Identify which cell holds the provided text, then report its [X, Y] central coordinate. 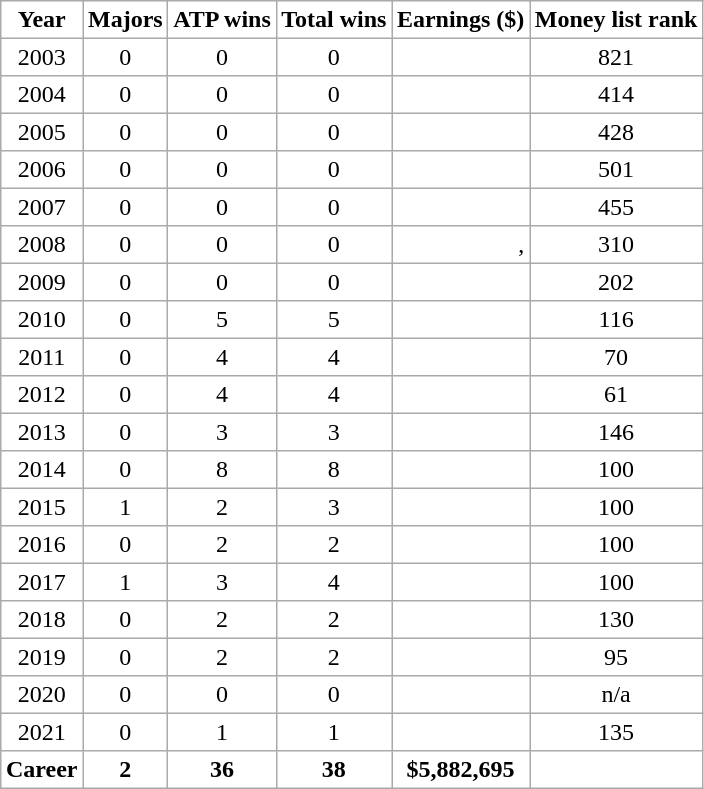
501 [616, 170]
821 [616, 57]
Career [42, 770]
2009 [42, 282]
2006 [42, 170]
2019 [42, 657]
61 [616, 395]
455 [616, 207]
2015 [42, 507]
2018 [42, 620]
2016 [42, 545]
Year [42, 20]
2020 [42, 695]
2012 [42, 395]
2013 [42, 432]
202 [616, 282]
116 [616, 320]
2004 [42, 95]
130 [616, 620]
36 [222, 770]
n/a [616, 695]
Total wins [334, 20]
2003 [42, 57]
70 [616, 357]
, [461, 245]
Earnings ($) [461, 20]
2014 [42, 470]
ATP wins [222, 20]
2021 [42, 732]
2011 [42, 357]
Majors [126, 20]
428 [616, 132]
310 [616, 245]
135 [616, 732]
2008 [42, 245]
2017 [42, 582]
95 [616, 657]
38 [334, 770]
146 [616, 432]
2005 [42, 132]
2007 [42, 207]
2010 [42, 320]
Money list rank [616, 20]
414 [616, 95]
$5,882,695 [461, 770]
